Provide the (x, y) coordinate of the cell's center where the given text is located.  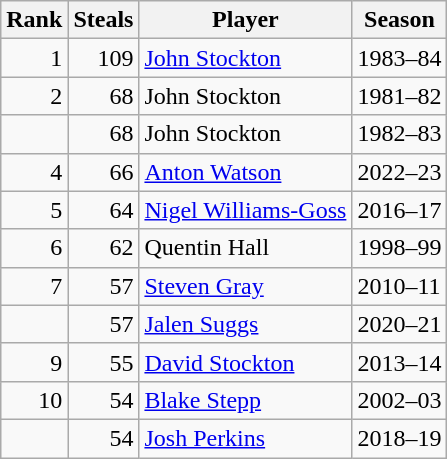
Nigel Williams-Goss (246, 210)
1981–82 (400, 96)
Rank (34, 20)
10 (34, 400)
109 (104, 58)
2013–14 (400, 362)
2016–17 (400, 210)
64 (104, 210)
Quentin Hall (246, 248)
1 (34, 58)
7 (34, 286)
Blake Stepp (246, 400)
1983–84 (400, 58)
1998–99 (400, 248)
2020–21 (400, 324)
2002–03 (400, 400)
4 (34, 172)
2 (34, 96)
Season (400, 20)
6 (34, 248)
62 (104, 248)
David Stockton (246, 362)
Anton Watson (246, 172)
1982–83 (400, 134)
5 (34, 210)
66 (104, 172)
Josh Perkins (246, 438)
2018–19 (400, 438)
Steals (104, 20)
Player (246, 20)
Jalen Suggs (246, 324)
55 (104, 362)
Steven Gray (246, 286)
9 (34, 362)
2022–23 (400, 172)
2010–11 (400, 286)
